Scan for the cell matching the given text and deliver its (X, Y) coordinate at center. 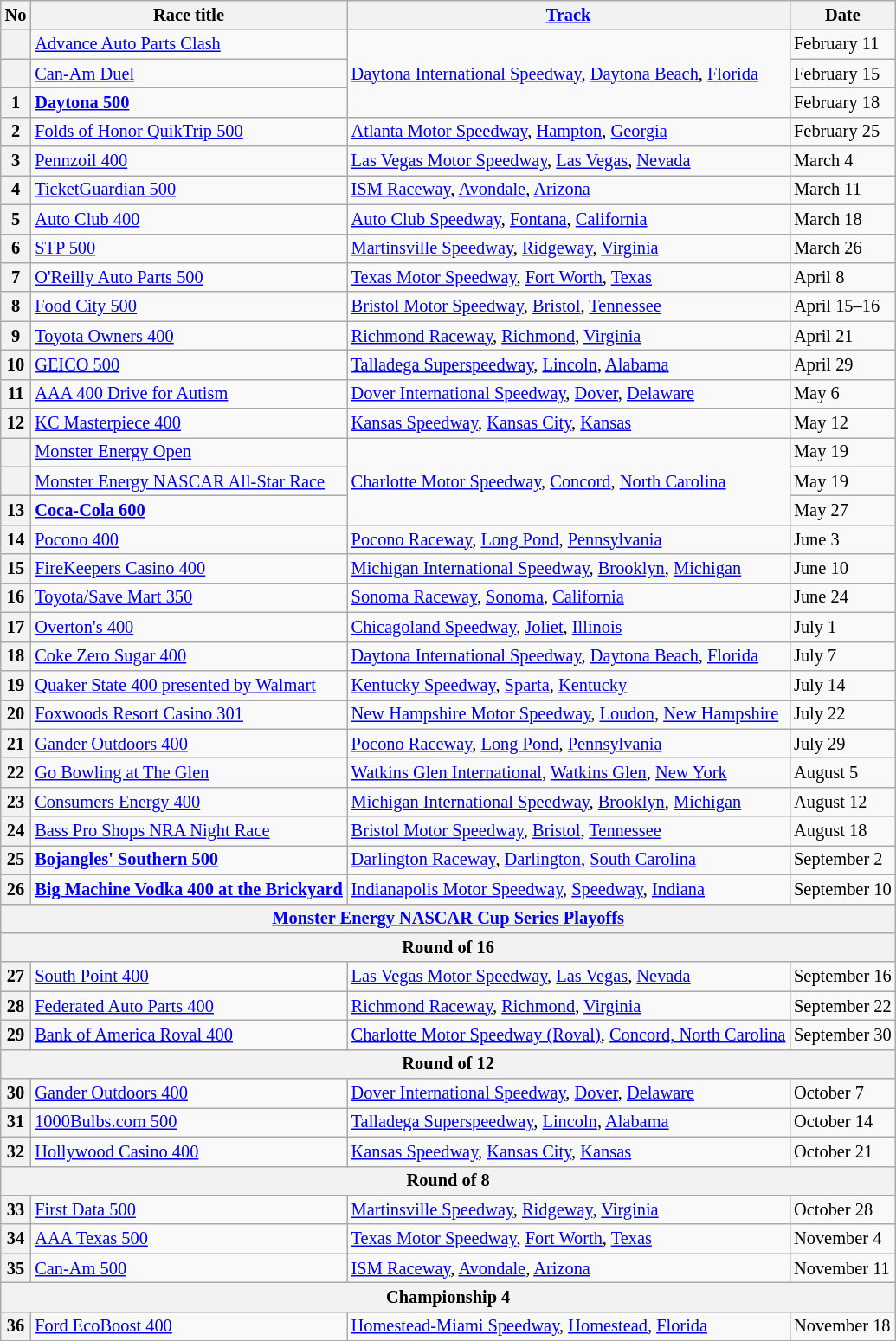
No (16, 15)
Round of 16 (448, 947)
Pocono 400 (189, 539)
August 12 (842, 802)
28 (16, 1006)
30 (16, 1093)
1000Bulbs.com 500 (189, 1122)
September 10 (842, 889)
Monster Energy NASCAR Cup Series Playoffs (448, 919)
2 (16, 132)
Auto Club 400 (189, 219)
April 8 (842, 277)
34 (16, 1239)
October 21 (842, 1151)
5 (16, 219)
November 11 (842, 1268)
6 (16, 248)
TicketGuardian 500 (189, 190)
Big Machine Vodka 400 at the Brickyard (189, 889)
16 (16, 597)
March 18 (842, 219)
26 (16, 889)
AAA 400 Drive for Autism (189, 394)
Consumers Energy 400 (189, 802)
July 22 (842, 714)
10 (16, 364)
Daytona 500 (189, 102)
Can-Am 500 (189, 1268)
13 (16, 510)
Federated Auto Parts 400 (189, 1006)
Chicagoland Speedway, Joliet, Illinois (568, 627)
Pennzoil 400 (189, 161)
Atlanta Motor Speedway, Hampton, Georgia (568, 132)
36 (16, 1326)
July 1 (842, 627)
17 (16, 627)
October 28 (842, 1209)
June 10 (842, 569)
3 (16, 161)
32 (16, 1151)
21 (16, 744)
9 (16, 336)
Monster Energy Open (189, 452)
Darlington Raceway, Darlington, South Carolina (568, 860)
27 (16, 977)
Ford EcoBoost 400 (189, 1326)
Coca-Cola 600 (189, 510)
May 27 (842, 510)
15 (16, 569)
Auto Club Speedway, Fontana, California (568, 219)
Round of 8 (448, 1181)
April 15–16 (842, 306)
Toyota Owners 400 (189, 336)
Watkins Glen International, Watkins Glen, New York (568, 772)
Folds of Honor QuikTrip 500 (189, 132)
February 25 (842, 132)
Race title (189, 15)
24 (16, 831)
Charlotte Motor Speedway, Concord, North Carolina (568, 481)
October 7 (842, 1093)
Advance Auto Parts Clash (189, 44)
Kentucky Speedway, Sparta, Kentucky (568, 685)
Track (568, 15)
September 2 (842, 860)
February 15 (842, 74)
AAA Texas 500 (189, 1239)
Hollywood Casino 400 (189, 1151)
Homestead-Miami Speedway, Homestead, Florida (568, 1326)
July 7 (842, 656)
4 (16, 190)
FireKeepers Casino 400 (189, 569)
May 12 (842, 423)
1 (16, 102)
September 30 (842, 1035)
March 11 (842, 190)
March 26 (842, 248)
Bojangles' Southern 500 (189, 860)
23 (16, 802)
19 (16, 685)
July 14 (842, 685)
Indianapolis Motor Speedway, Speedway, Indiana (568, 889)
Sonoma Raceway, Sonoma, California (568, 597)
20 (16, 714)
New Hampshire Motor Speedway, Loudon, New Hampshire (568, 714)
Date (842, 15)
Bank of America Roval 400 (189, 1035)
Championship 4 (448, 1297)
Coke Zero Sugar 400 (189, 656)
STP 500 (189, 248)
35 (16, 1268)
Foxwoods Resort Casino 301 (189, 714)
Charlotte Motor Speedway (Roval), Concord, North Carolina (568, 1035)
South Point 400 (189, 977)
12 (16, 423)
GEICO 500 (189, 364)
KC Masterpiece 400 (189, 423)
29 (16, 1035)
11 (16, 394)
October 14 (842, 1122)
April 29 (842, 364)
8 (16, 306)
Overton's 400 (189, 627)
18 (16, 656)
Quaker State 400 presented by Walmart (189, 685)
September 16 (842, 977)
Go Bowling at The Glen (189, 772)
April 21 (842, 336)
February 11 (842, 44)
May 6 (842, 394)
7 (16, 277)
31 (16, 1122)
33 (16, 1209)
June 24 (842, 597)
O'Reilly Auto Parts 500 (189, 277)
Food City 500 (189, 306)
25 (16, 860)
September 22 (842, 1006)
Bass Pro Shops NRA Night Race (189, 831)
August 18 (842, 831)
November 18 (842, 1326)
August 5 (842, 772)
First Data 500 (189, 1209)
Toyota/Save Mart 350 (189, 597)
22 (16, 772)
Monster Energy NASCAR All-Star Race (189, 481)
March 4 (842, 161)
July 29 (842, 744)
14 (16, 539)
Can-Am Duel (189, 74)
November 4 (842, 1239)
Round of 12 (448, 1064)
February 18 (842, 102)
June 3 (842, 539)
